Detect which cell encompasses the target text, then output its (x, y) center coordinate. 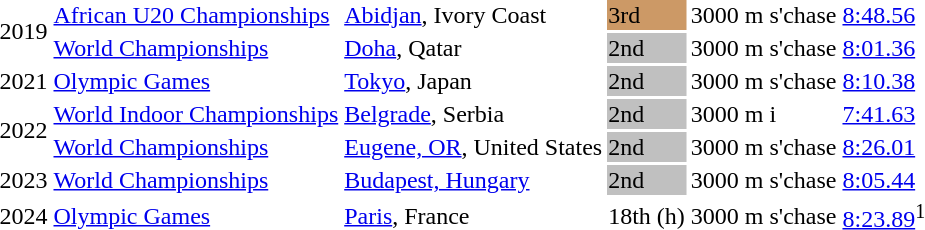
3rd (647, 15)
Eugene, OR, United States (474, 147)
World Indoor Championships (196, 114)
3000 m i (764, 114)
Budapest, Hungary (474, 180)
Abidjan, Ivory Coast (474, 15)
Tokyo, Japan (474, 81)
Belgrade, Serbia (474, 114)
African U20 Championships (196, 15)
Olympic Games (196, 81)
Doha, Qatar (474, 48)
